Search for the cell housing the specified text and yield its (x, y) center coordinate. 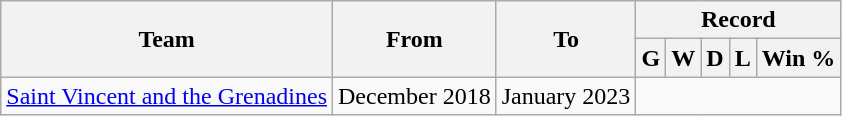
G (651, 58)
D (715, 58)
January 2023 (566, 96)
L (742, 58)
To (566, 39)
W (684, 58)
Saint Vincent and the Grenadines (167, 96)
From (415, 39)
Win % (798, 58)
December 2018 (415, 96)
Record (738, 20)
Team (167, 39)
